Extract the (X, Y) coordinate from the center of the cell holding the provided text.  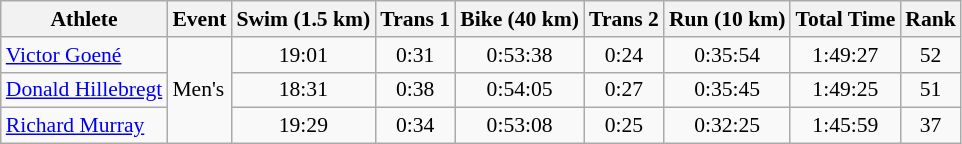
Men's (199, 90)
1:45:59 (845, 126)
0:53:38 (520, 55)
52 (930, 55)
Total Time (845, 19)
Victor Goené (84, 55)
1:49:25 (845, 90)
0:27 (624, 90)
0:53:08 (520, 126)
0:38 (415, 90)
Trans 2 (624, 19)
0:31 (415, 55)
51 (930, 90)
0:24 (624, 55)
Trans 1 (415, 19)
0:34 (415, 126)
0:32:25 (727, 126)
Event (199, 19)
0:54:05 (520, 90)
Bike (40 km) (520, 19)
19:01 (303, 55)
Athlete (84, 19)
18:31 (303, 90)
Rank (930, 19)
Run (10 km) (727, 19)
37 (930, 126)
1:49:27 (845, 55)
0:35:45 (727, 90)
0:25 (624, 126)
Donald Hillebregt (84, 90)
Richard Murray (84, 126)
0:35:54 (727, 55)
Swim (1.5 km) (303, 19)
19:29 (303, 126)
